Scan for the cell matching the given text and deliver its [x, y] coordinate at center. 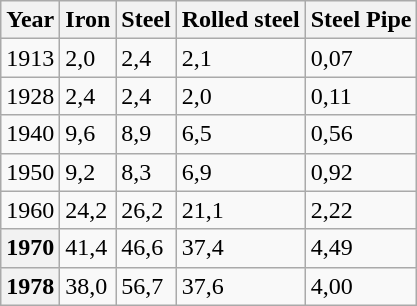
Rolled steel [240, 20]
1940 [30, 134]
4,00 [361, 286]
8,9 [146, 134]
9,6 [88, 134]
37,6 [240, 286]
4,49 [361, 248]
8,3 [146, 172]
2,22 [361, 210]
37,4 [240, 248]
1950 [30, 172]
0,56 [361, 134]
Steel [146, 20]
Steel Pipe [361, 20]
Year [30, 20]
41,4 [88, 248]
1913 [30, 58]
1928 [30, 96]
56,7 [146, 286]
9,2 [88, 172]
0,92 [361, 172]
46,6 [146, 248]
1978 [30, 286]
2,1 [240, 58]
26,2 [146, 210]
1970 [30, 248]
1960 [30, 210]
24,2 [88, 210]
6,5 [240, 134]
Iron [88, 20]
38,0 [88, 286]
21,1 [240, 210]
0,07 [361, 58]
0,11 [361, 96]
6,9 [240, 172]
